From the cell containing the given text, extract its center point as [X, Y] coordinate. 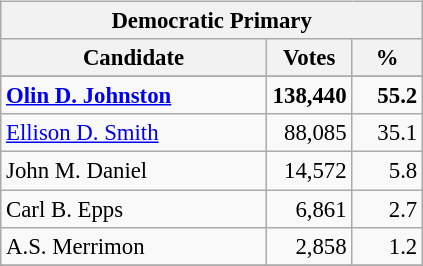
John M. Daniel [134, 171]
14,572 [309, 171]
5.8 [388, 171]
Democratic Primary [212, 21]
Candidate [134, 58]
% [388, 58]
2,858 [309, 246]
2.7 [388, 209]
Carl B. Epps [134, 209]
Olin D. Johnston [134, 96]
55.2 [388, 96]
Votes [309, 58]
1.2 [388, 246]
88,085 [309, 133]
138,440 [309, 96]
6,861 [309, 209]
35.1 [388, 133]
Ellison D. Smith [134, 133]
A.S. Merrimon [134, 246]
